Identify which cell holds the provided text, then report its (x, y) central coordinate. 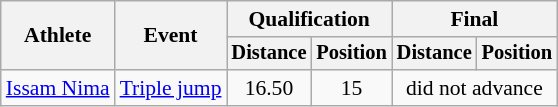
Athlete (58, 36)
did not advance (474, 88)
Qualification (308, 19)
16.50 (268, 88)
Triple jump (171, 88)
Issam Nima (58, 88)
Final (474, 19)
15 (351, 88)
Event (171, 36)
